Locate the cell with the specified text and output its [x, y] center coordinate. 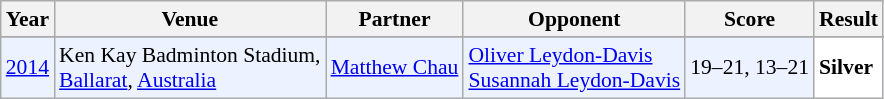
Opponent [574, 19]
Score [750, 19]
Oliver Leydon-Davis Susannah Leydon-Davis [574, 68]
Partner [395, 19]
Venue [190, 19]
Matthew Chau [395, 68]
Ken Kay Badminton Stadium, Ballarat, Australia [190, 68]
19–21, 13–21 [750, 68]
2014 [28, 68]
Result [848, 19]
Silver [848, 68]
Year [28, 19]
